Scan for the cell matching the given text and deliver its (X, Y) coordinate at center. 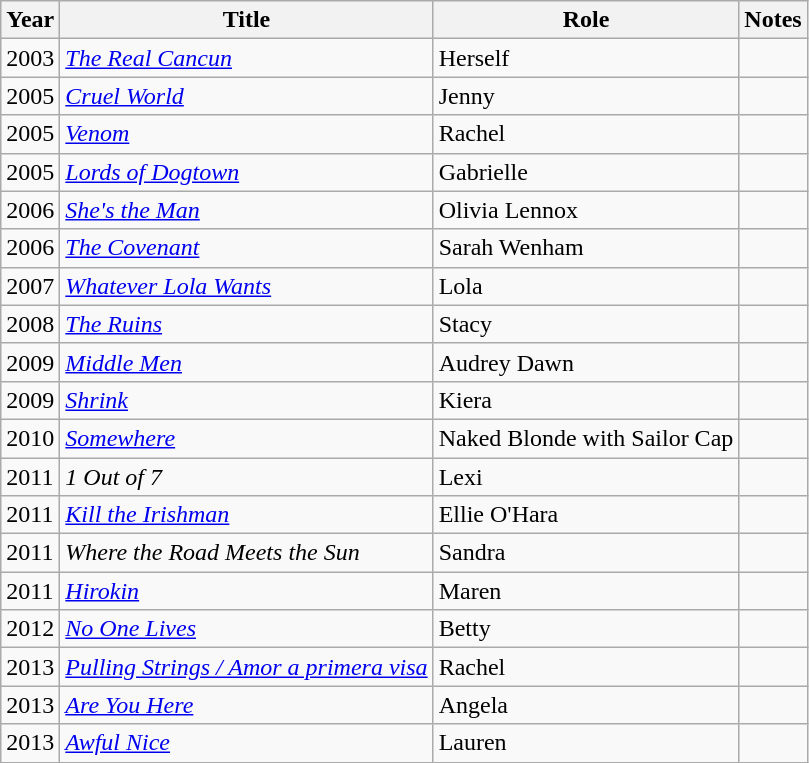
Whatever Lola Wants (246, 286)
Jenny (586, 96)
Notes (773, 20)
Gabrielle (586, 172)
1 Out of 7 (246, 477)
Audrey Dawn (586, 362)
Kiera (586, 400)
Somewhere (246, 438)
Where the Road Meets the Sun (246, 553)
Awful Nice (246, 743)
2007 (30, 286)
No One Lives (246, 629)
Lexi (586, 477)
Lords of Dogtown (246, 172)
Title (246, 20)
2010 (30, 438)
Herself (586, 58)
Lola (586, 286)
2008 (30, 324)
Olivia Lennox (586, 210)
Shrink (246, 400)
Stacy (586, 324)
Pulling Strings / Amor a primera visa (246, 667)
Year (30, 20)
Lauren (586, 743)
Cruel World (246, 96)
Are You Here (246, 705)
Hirokin (246, 591)
Middle Men (246, 362)
The Real Cancun (246, 58)
Sandra (586, 553)
Angela (586, 705)
Role (586, 20)
Ellie O'Hara (586, 515)
The Ruins (246, 324)
She's the Man (246, 210)
Venom (246, 134)
Naked Blonde with Sailor Cap (586, 438)
Sarah Wenham (586, 248)
Kill the Irishman (246, 515)
Maren (586, 591)
2003 (30, 58)
2012 (30, 629)
Betty (586, 629)
The Covenant (246, 248)
